Locate the cell with the specified text and output its [x, y] center coordinate. 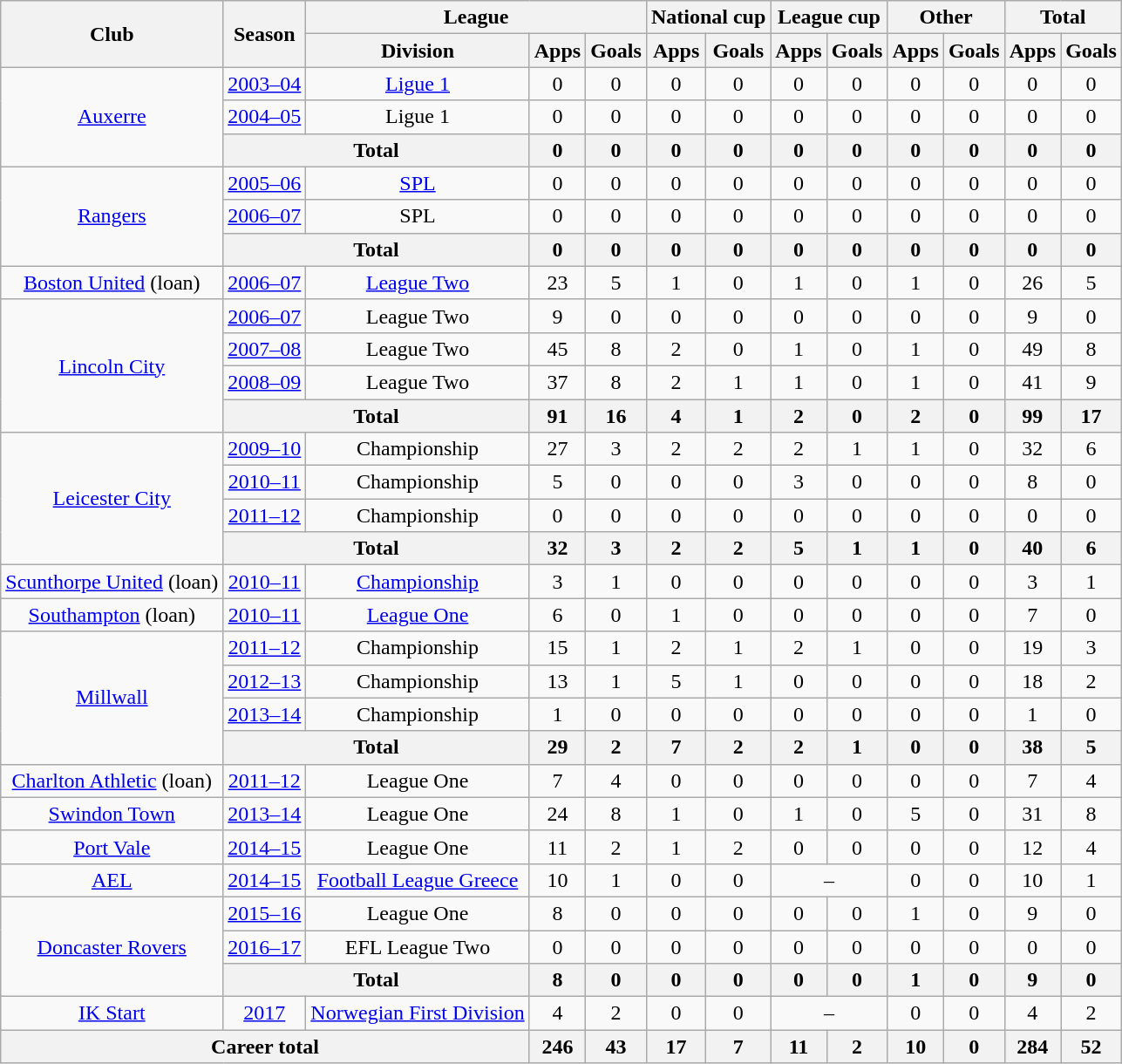
38 [1032, 747]
19 [1032, 648]
52 [1091, 1047]
2016–17 [265, 946]
24 [557, 814]
Doncaster Rovers [112, 946]
2007–08 [265, 349]
45 [557, 349]
2009–10 [265, 449]
26 [1032, 283]
Season [265, 34]
2005–06 [265, 183]
13 [557, 681]
IK Start [112, 1013]
49 [1032, 349]
12 [1032, 847]
27 [557, 449]
Leicester City [112, 499]
Career total [265, 1047]
16 [616, 416]
Auxerre [112, 117]
Port Vale [112, 847]
Lincoln City [112, 365]
National cup [708, 17]
League [476, 17]
91 [557, 416]
23 [557, 283]
246 [557, 1047]
Boston United (loan) [112, 283]
2003–04 [265, 84]
Scunthorpe United (loan) [112, 582]
Rangers [112, 216]
Southampton (loan) [112, 615]
41 [1032, 382]
Club [112, 34]
EFL League Two [418, 946]
15 [557, 648]
2012–13 [265, 681]
2008–09 [265, 382]
Division [418, 51]
League cup [829, 17]
29 [557, 747]
Charlton Athletic (loan) [112, 781]
31 [1032, 814]
Swindon Town [112, 814]
2015–16 [265, 913]
2004–05 [265, 117]
99 [1032, 416]
40 [1032, 549]
Football League Greece [418, 880]
Millwall [112, 698]
37 [557, 382]
Other [946, 17]
AEL [112, 880]
Norwegian First Division [418, 1013]
284 [1032, 1047]
2017 [265, 1013]
43 [616, 1047]
18 [1032, 681]
